For the text-containing cell, return its midpoint in (x, y) coordinate format. 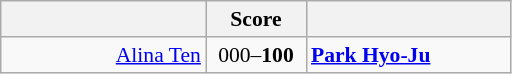
Alina Ten (104, 55)
Park Hyo-Ju (408, 55)
000–100 (256, 55)
Score (256, 19)
